Output the (x, y) coordinate of the center of the cell containing the given text.  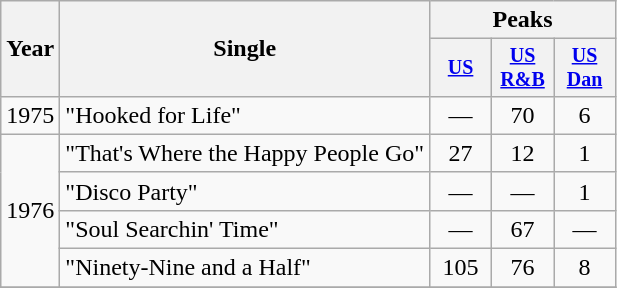
12 (523, 153)
1975 (30, 115)
70 (523, 115)
27 (461, 153)
Single (245, 49)
8 (585, 268)
USR&B (523, 68)
Peaks (523, 20)
105 (461, 268)
76 (523, 268)
"Ninety-Nine and a Half" (245, 268)
6 (585, 115)
67 (523, 229)
USDan (585, 68)
"Hooked for Life" (245, 115)
"Soul Searchin' Time" (245, 229)
1976 (30, 210)
US (461, 68)
"That's Where the Happy People Go" (245, 153)
"Disco Party" (245, 191)
Year (30, 49)
